Scan for the cell matching the given text and deliver its (x, y) coordinate at center. 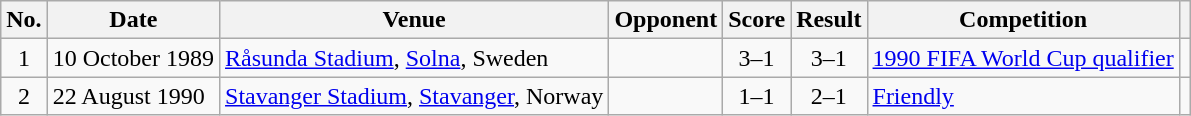
Competition (1023, 20)
2–1 (829, 96)
Score (757, 20)
1 (24, 58)
Stavanger Stadium, Stavanger, Norway (414, 96)
Opponent (666, 20)
2 (24, 96)
Råsunda Stadium, Solna, Sweden (414, 58)
Result (829, 20)
1–1 (757, 96)
Friendly (1023, 96)
No. (24, 20)
Venue (414, 20)
Date (133, 20)
1990 FIFA World Cup qualifier (1023, 58)
10 October 1989 (133, 58)
22 August 1990 (133, 96)
